Capture the cell that displays the provided text and extract its [X, Y] central coordinate. 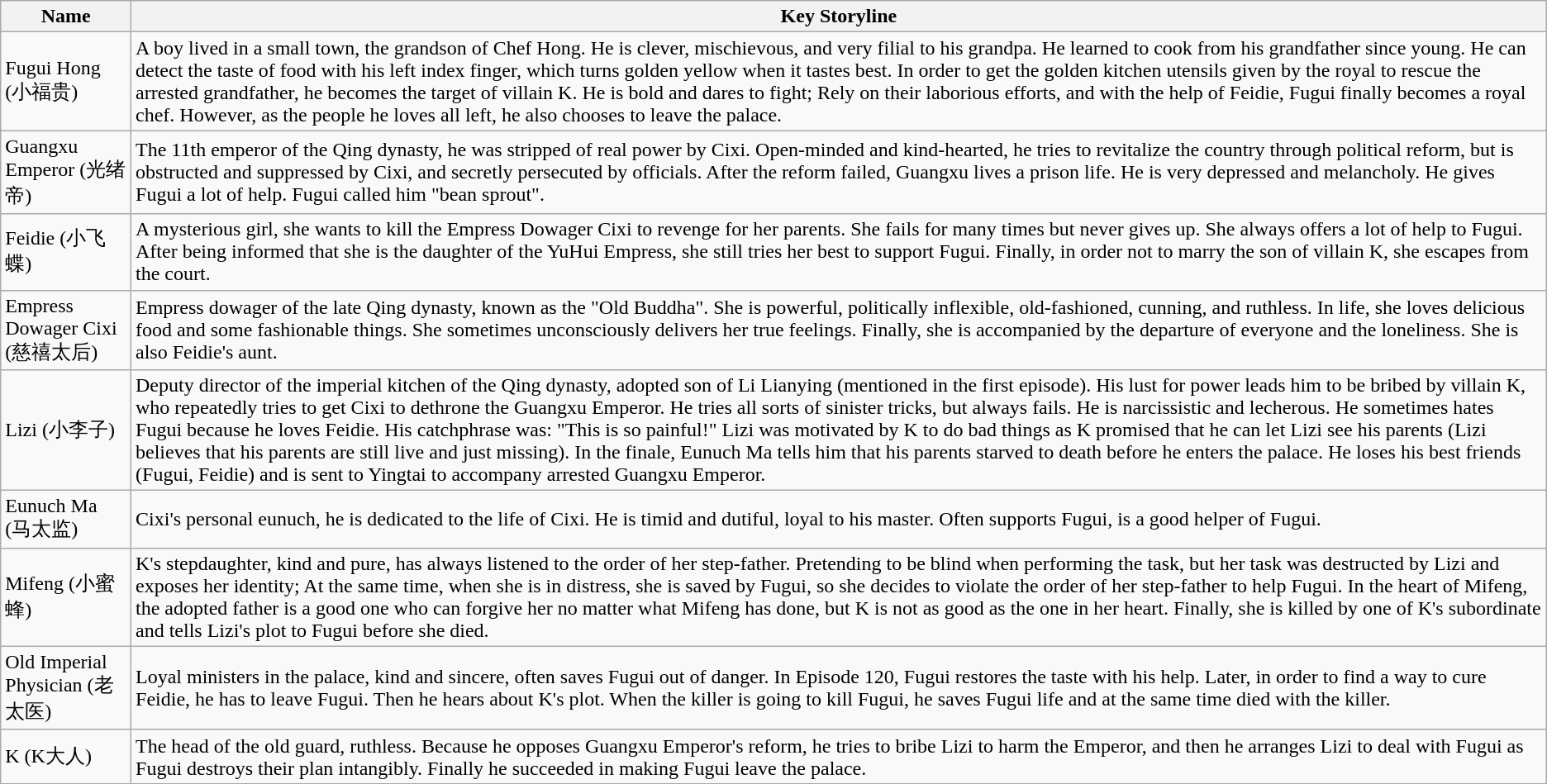
Lizi (小李子) [66, 430]
Key Storyline [840, 17]
Mifeng (小蜜蜂) [66, 596]
Empress Dowager Cixi (慈禧太后) [66, 330]
Guangxu Emperor (光绪帝) [66, 172]
Eunuch Ma (马太监) [66, 520]
Fugui Hong (小福贵) [66, 81]
K (K大人) [66, 757]
Old Imperial Physician (老太医) [66, 687]
Feidie (小飞蝶) [66, 252]
Name [66, 17]
